Provide the (x, y) coordinate of the cell's center where the given text is located.  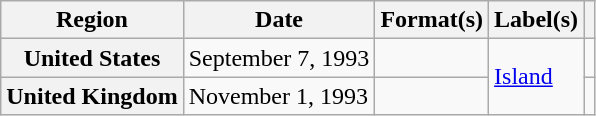
Label(s) (536, 20)
Date (279, 20)
United States (92, 58)
Region (92, 20)
September 7, 1993 (279, 58)
United Kingdom (92, 96)
Island (536, 77)
Format(s) (432, 20)
November 1, 1993 (279, 96)
